Return the [X, Y] coordinate for the center point of the cell that contains the specified text.  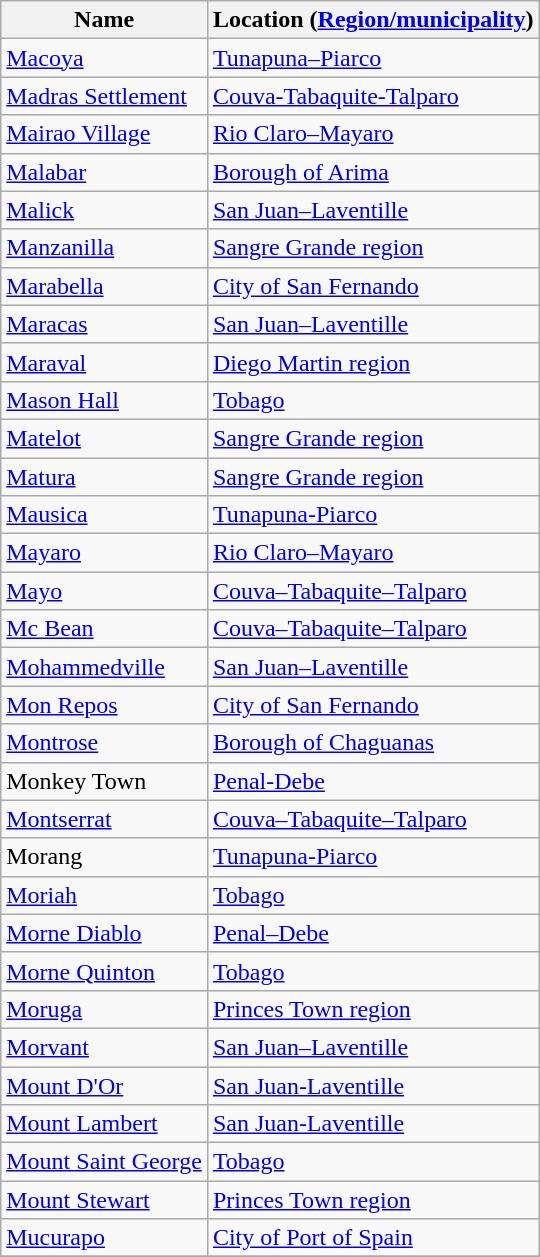
Moriah [104, 895]
City of Port of Spain [373, 1238]
Penal–Debe [373, 933]
Morvant [104, 1047]
Mohammedville [104, 667]
Marabella [104, 286]
Montserrat [104, 819]
Borough of Chaguanas [373, 743]
Borough of Arima [373, 172]
Matura [104, 477]
Mount D'Or [104, 1085]
Madras Settlement [104, 96]
Matelot [104, 438]
Mount Stewart [104, 1200]
Mairao Village [104, 134]
Mount Lambert [104, 1124]
Montrose [104, 743]
Tunapuna–Piarco [373, 58]
Mucurapo [104, 1238]
Mount Saint George [104, 1162]
Morne Quinton [104, 971]
Manzanilla [104, 248]
Mason Hall [104, 400]
Maraval [104, 362]
Mon Repos [104, 705]
Morne Diablo [104, 933]
Mayo [104, 591]
Moruga [104, 1009]
Maracas [104, 324]
Morang [104, 857]
Diego Martin region [373, 362]
Monkey Town [104, 781]
Malabar [104, 172]
Mc Bean [104, 629]
Malick [104, 210]
Macoya [104, 58]
Location (Region/municipality) [373, 20]
Mayaro [104, 553]
Couva-Tabaquite-Talparo [373, 96]
Penal-Debe [373, 781]
Mausica [104, 515]
Name [104, 20]
